From the cell containing the given text, extract its center point as (X, Y) coordinate. 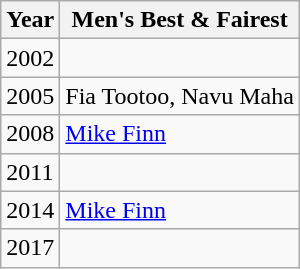
2005 (30, 96)
Year (30, 20)
2014 (30, 210)
Fia Tootoo, Navu Maha (180, 96)
2011 (30, 172)
2017 (30, 248)
2002 (30, 58)
Men's Best & Fairest (180, 20)
2008 (30, 134)
